Extract the [x, y] coordinate from the center of the cell holding the provided text.  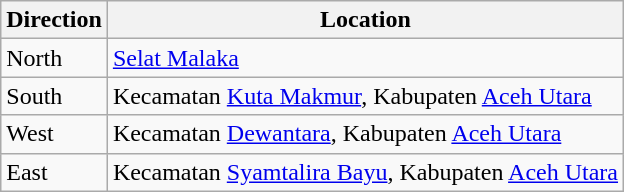
Direction [54, 20]
Kecamatan Dewantara, Kabupaten Aceh Utara [365, 134]
Kecamatan Syamtalira Bayu, Kabupaten Aceh Utara [365, 172]
West [54, 134]
Selat Malaka [365, 58]
North [54, 58]
Location [365, 20]
Kecamatan Kuta Makmur, Kabupaten Aceh Utara [365, 96]
East [54, 172]
South [54, 96]
